Search for the cell housing the specified text and yield its [x, y] center coordinate. 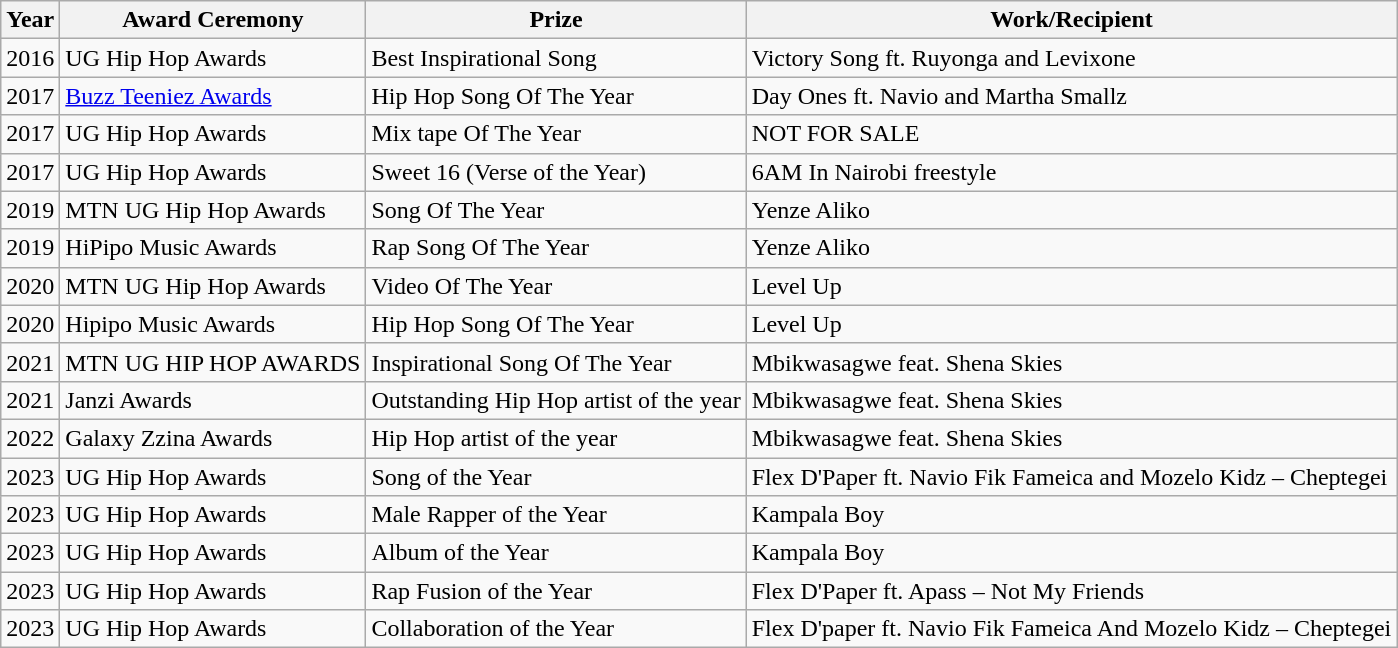
Male Rapper of the Year [556, 515]
Prize [556, 20]
Award Ceremony [213, 20]
Day Ones ft. Navio and Martha Smallz [1072, 96]
Flex D'paper ft. Navio Fik Fameica And Mozelo Kidz – Cheptegei [1072, 629]
Album of the Year [556, 553]
Video Of The Year [556, 286]
2016 [30, 58]
Buzz Teeniez Awards [213, 96]
Work/Recipient [1072, 20]
6AM In Nairobi freestyle [1072, 172]
Outstanding Hip Hop artist of the year [556, 400]
HiPipo Music Awards [213, 248]
Victory Song ft. Ruyonga and Levixone [1072, 58]
MTN UG HIP HOP AWARDS [213, 362]
Year [30, 20]
Rap Song Of The Year [556, 248]
Collaboration of the Year [556, 629]
Galaxy Zzina Awards [213, 438]
Mix tape Of The Year [556, 134]
Flex D'Paper ft. Apass – Not My Friends [1072, 591]
Song of the Year [556, 477]
Best Inspirational Song [556, 58]
Janzi Awards [213, 400]
Hipipo Music Awards [213, 324]
NOT FOR SALE [1072, 134]
Song Of The Year [556, 210]
Sweet 16 (Verse of the Year) [556, 172]
Flex D'Paper ft. Navio Fik Fameica and Mozelo Kidz – Cheptegei [1072, 477]
2022 [30, 438]
Hip Hop artist of the year [556, 438]
Inspirational Song Of The Year [556, 362]
Rap Fusion of the Year [556, 591]
